From the cell containing the given text, extract its center point as [X, Y] coordinate. 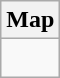
Map [30, 20]
